Capture the cell that displays the provided text and extract its (X, Y) central coordinate. 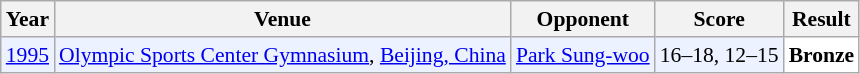
1995 (28, 55)
Park Sung-woo (583, 55)
Score (720, 19)
Olympic Sports Center Gymnasium, Beijing, China (282, 55)
Bronze (822, 55)
16–18, 12–15 (720, 55)
Result (822, 19)
Opponent (583, 19)
Venue (282, 19)
Year (28, 19)
